Scan for the cell matching the given text and deliver its (X, Y) coordinate at center. 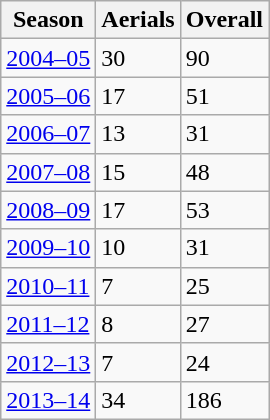
2009–10 (48, 248)
51 (224, 96)
27 (224, 324)
34 (138, 400)
90 (224, 58)
Season (48, 20)
2013–14 (48, 400)
53 (224, 210)
15 (138, 172)
2008–09 (48, 210)
Aerials (138, 20)
2010–11 (48, 286)
13 (138, 134)
8 (138, 324)
2006–07 (48, 134)
2012–13 (48, 362)
Overall (224, 20)
2005–06 (48, 96)
2007–08 (48, 172)
2011–12 (48, 324)
2004–05 (48, 58)
25 (224, 286)
48 (224, 172)
10 (138, 248)
186 (224, 400)
24 (224, 362)
30 (138, 58)
